For the text-containing cell, return its midpoint in (X, Y) coordinate format. 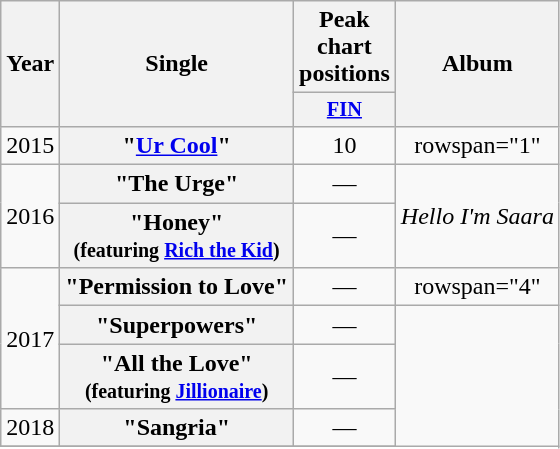
2015 (30, 145)
rowspan="4" (477, 287)
"The Urge" (177, 184)
"Permission to Love" (177, 287)
rowspan="1" (477, 145)
"All the Love"(featuring Jillionaire) (177, 376)
2016 (30, 216)
Peak chart positions (345, 47)
Album (477, 64)
10 (345, 145)
"Superpowers" (177, 325)
"Honey"(featuring Rich the Kid) (177, 236)
Single (177, 64)
Year (30, 64)
"Ur Cool" (177, 145)
"Sangria" (177, 428)
Hello I'm Saara (477, 216)
2017 (30, 338)
2018 (30, 428)
FIN (345, 110)
